Identify which cell holds the provided text, then report its [X, Y] central coordinate. 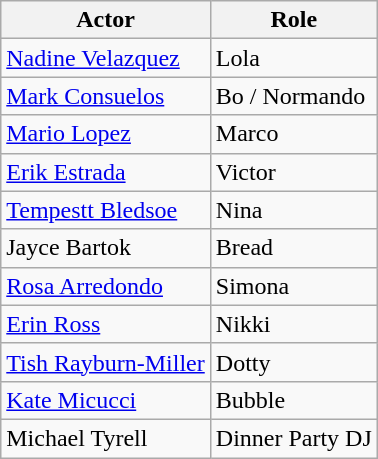
Tish Rayburn-Miller [106, 362]
Dotty [294, 362]
Bo / Normando [294, 96]
Mario Lopez [106, 134]
Kate Micucci [106, 400]
Jayce Bartok [106, 248]
Role [294, 20]
Erin Ross [106, 324]
Tempestt Bledsoe [106, 210]
Victor [294, 172]
Nina [294, 210]
Nadine Velazquez [106, 58]
Marco [294, 134]
Bubble [294, 400]
Nikki [294, 324]
Rosa Arredondo [106, 286]
Dinner Party DJ [294, 438]
Michael Tyrell [106, 438]
Erik Estrada [106, 172]
Actor [106, 20]
Simona [294, 286]
Bread [294, 248]
Mark Consuelos [106, 96]
Lola [294, 58]
